Scan for the cell matching the given text and deliver its [X, Y] coordinate at center. 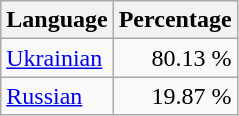
19.87 % [175, 96]
80.13 % [175, 58]
Ukrainian [57, 58]
Language [57, 20]
Russian [57, 96]
Percentage [175, 20]
